Detect which cell encompasses the target text, then output its [x, y] center coordinate. 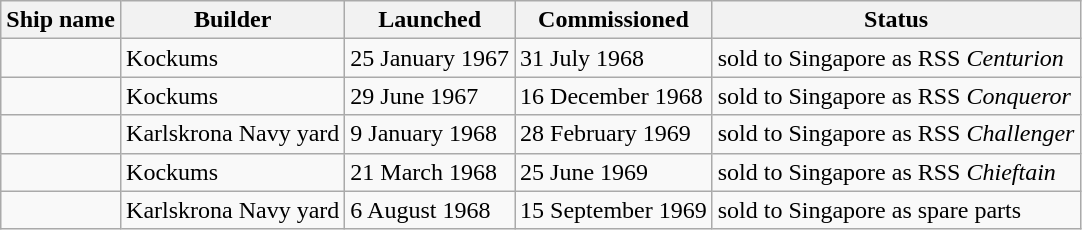
Status [896, 20]
sold to Singapore as RSS Chieftain [896, 172]
sold to Singapore as spare parts [896, 210]
Builder [233, 20]
25 January 1967 [430, 58]
15 September 1969 [614, 210]
Ship name [61, 20]
9 January 1968 [430, 134]
sold to Singapore as RSS Centurion [896, 58]
sold to Singapore as RSS Conqueror [896, 96]
28 February 1969 [614, 134]
31 July 1968 [614, 58]
Commissioned [614, 20]
29 June 1967 [430, 96]
sold to Singapore as RSS Challenger [896, 134]
25 June 1969 [614, 172]
Launched [430, 20]
21 March 1968 [430, 172]
6 August 1968 [430, 210]
16 December 1968 [614, 96]
